Provide the (X, Y) coordinate of the cell's center where the given text is located.  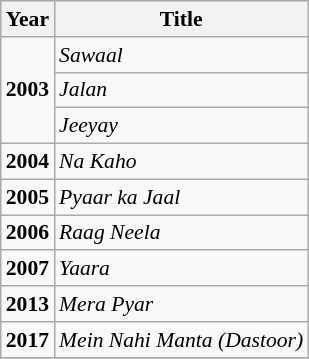
Jeeyay (181, 126)
Raag Neela (181, 233)
2007 (28, 269)
Yaara (181, 269)
Sawaal (181, 55)
Na Kaho (181, 162)
Year (28, 19)
2006 (28, 233)
Title (181, 19)
2017 (28, 340)
2013 (28, 304)
Mein Nahi Manta (Dastoor) (181, 340)
2005 (28, 197)
Mera Pyar (181, 304)
2003 (28, 90)
Jalan (181, 90)
2004 (28, 162)
Pyaar ka Jaal (181, 197)
